Output the [x, y] coordinate of the center of the cell containing the given text.  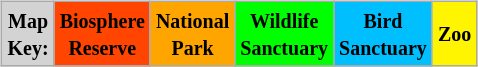
National Park [192, 34]
Zoo [454, 34]
Wildlife Sanctuary [284, 34]
Map Key: [28, 34]
Biosphere Reserve [102, 34]
Bird Sanctuary [384, 34]
